Capture the cell that displays the provided text and extract its [X, Y] central coordinate. 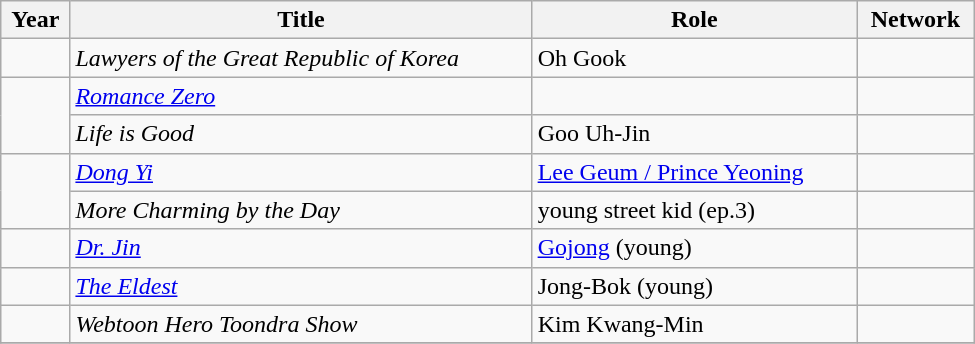
Role [694, 20]
young street kid (ep.3) [694, 210]
Jong-Bok (young) [694, 286]
Gojong (young) [694, 248]
Life is Good [301, 134]
Romance Zero [301, 96]
Lee Geum / Prince Yeoning [694, 172]
Title [301, 20]
The Eldest [301, 286]
Goo Uh-Jin [694, 134]
Network [916, 20]
Dong Yi [301, 172]
Year [36, 20]
Lawyers of the Great Republic of Korea [301, 58]
Webtoon Hero Toondra Show [301, 324]
More Charming by the Day [301, 210]
Oh Gook [694, 58]
Kim Kwang-Min [694, 324]
Dr. Jin [301, 248]
